Return the [X, Y] coordinate for the center point of the cell that contains the specified text.  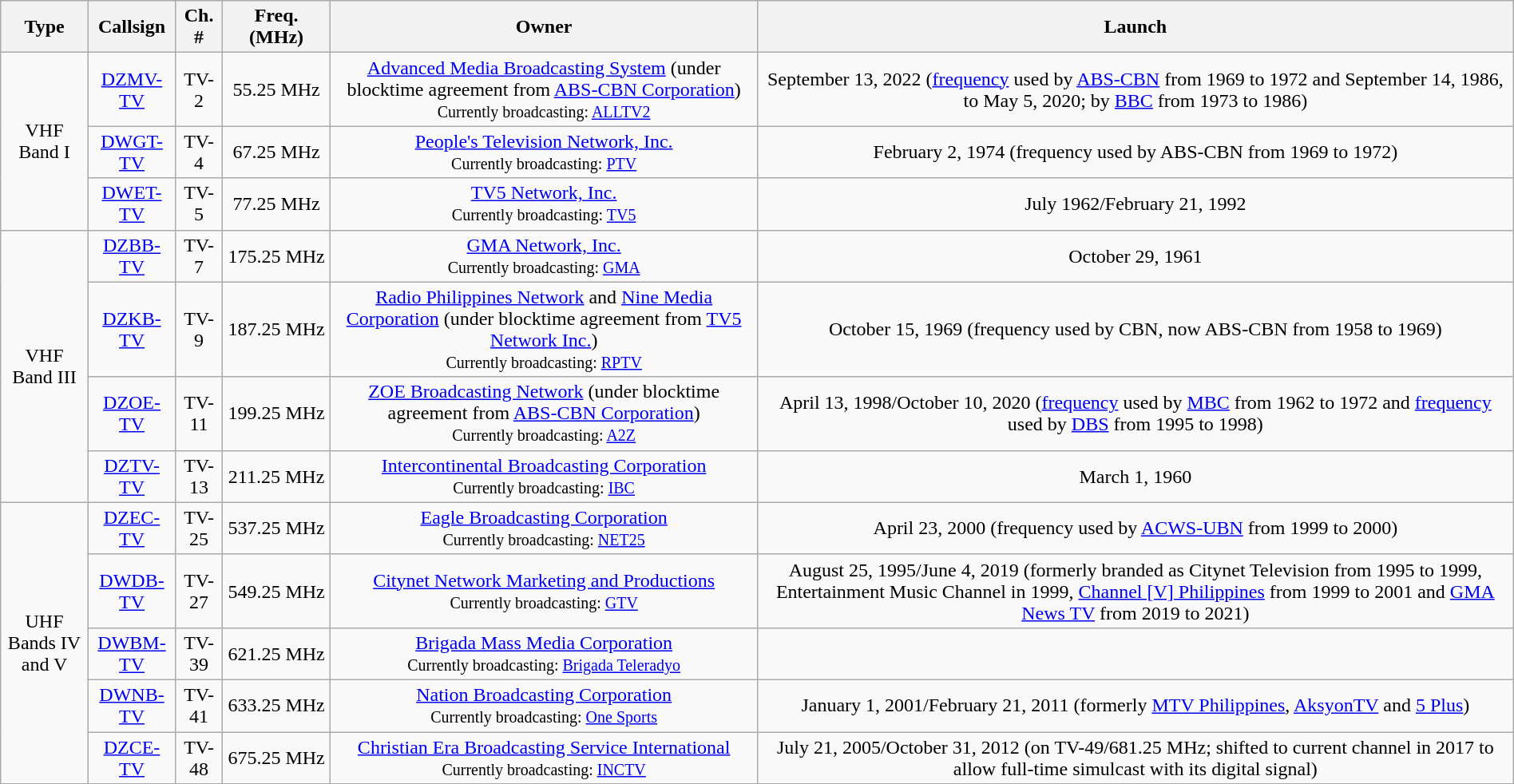
TV-9 [200, 329]
ZOE Broadcasting Network (under blocktime agreement from ABS-CBN Corporation) Currently broadcasting: A2Z [545, 414]
DWBM-TV [131, 653]
TV-48 [200, 757]
Owner [545, 27]
Advanced Media Broadcasting System (under blocktime agreement from ABS-CBN Corporation) Currently broadcasting: ALLTV2 [545, 89]
DWGT-TV [131, 152]
February 2, 1974 (frequency used by ABS-CBN from 1969 to 1972) [1135, 152]
675.25 MHz [276, 757]
March 1, 1960 [1135, 476]
October 29, 1961 [1135, 255]
Brigada Mass Media CorporationCurrently broadcasting: Brigada Teleradyo [545, 653]
October 15, 1969 (frequency used by CBN, now ABS-CBN from 1958 to 1969) [1135, 329]
TV-5 [200, 204]
Intercontinental Broadcasting Corporation Currently broadcasting: IBC [545, 476]
TV-27 [200, 591]
DZTV-TV [131, 476]
DZMV-TV [131, 89]
55.25 MHz [276, 89]
549.25 MHz [276, 591]
Ch. # [200, 27]
77.25 MHz [276, 204]
July 1962/February 21, 1992 [1135, 204]
DWDB-TV [131, 591]
DZBB-TV [131, 255]
April 13, 1998/October 10, 2020 (frequency used by MBC from 1962 to 1972 and frequency used by DBS from 1995 to 1998) [1135, 414]
DWET-TV [131, 204]
VHFBand I [45, 141]
January 1, 2001/February 21, 2011 (formerly MTV Philippines, AksyonTV and 5 Plus) [1135, 706]
Christian Era Broadcasting Service InternationalCurrently broadcasting: INCTV [545, 757]
DZCE-TV [131, 757]
July 21, 2005/October 31, 2012 (on TV-49/681.25 MHz; shifted to current channel in 2017 to allow full-time simulcast with its digital signal) [1135, 757]
Launch [1135, 27]
Radio Philippines Network and Nine Media Corporation (under blocktime agreement from TV5 Network Inc.)Currently broadcasting: RPTV [545, 329]
TV-4 [200, 152]
187.25 MHz [276, 329]
People's Television Network, Inc.Currently broadcasting: PTV [545, 152]
Freq. (MHz) [276, 27]
DZOE-TV [131, 414]
TV-25 [200, 529]
UHFBands IV and V [45, 643]
TV5 Network, Inc.Currently broadcasting: TV5 [545, 204]
TV-41 [200, 706]
Type [45, 27]
TV-39 [200, 653]
April 23, 2000 (frequency used by ACWS-UBN from 1999 to 2000) [1135, 529]
537.25 MHz [276, 529]
September 13, 2022 (frequency used by ABS-CBN from 1969 to 1972 and September 14, 1986, to May 5, 2020; by BBC from 1973 to 1986) [1135, 89]
Nation Broadcasting CorporationCurrently broadcasting: One Sports [545, 706]
67.25 MHz [276, 152]
DZEC-TV [131, 529]
DWNB-TV [131, 706]
GMA Network, Inc.Currently broadcasting: GMA [545, 255]
199.25 MHz [276, 414]
175.25 MHz [276, 255]
TV-2 [200, 89]
633.25 MHz [276, 706]
VHFBand III [45, 366]
TV-13 [200, 476]
211.25 MHz [276, 476]
DZKB-TV [131, 329]
TV-11 [200, 414]
Callsign [131, 27]
TV-7 [200, 255]
621.25 MHz [276, 653]
Citynet Network Marketing and ProductionsCurrently broadcasting: GTV [545, 591]
Eagle Broadcasting CorporationCurrently broadcasting: NET25 [545, 529]
